Pinpoint the cell where the given text exists, returning its (X, Y) midpoint coordinate. 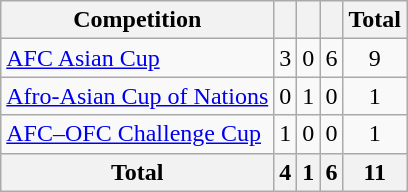
11 (375, 172)
AFC Asian Cup (138, 58)
3 (286, 58)
AFC–OFC Challenge Cup (138, 134)
Competition (138, 20)
Afro-Asian Cup of Nations (138, 96)
4 (286, 172)
9 (375, 58)
